Return the (x, y) coordinate for the center point of the cell that contains the specified text.  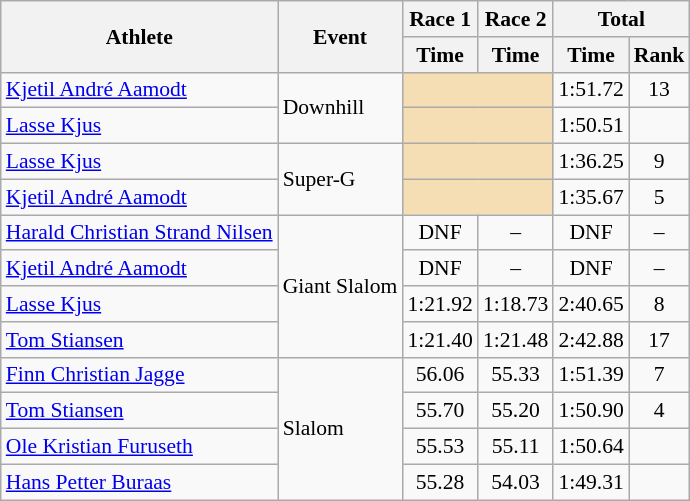
9 (660, 162)
Race 2 (516, 19)
Super-G (340, 180)
1:49.31 (590, 482)
54.03 (516, 482)
1:50.64 (590, 447)
1:21.40 (440, 340)
1:18.73 (516, 304)
1:36.25 (590, 162)
1:51.72 (590, 90)
Finn Christian Jagge (140, 375)
56.06 (440, 375)
55.33 (516, 375)
2:40.65 (590, 304)
17 (660, 340)
Downhill (340, 108)
Giant Slalom (340, 286)
1:50.90 (590, 411)
Rank (660, 55)
Athlete (140, 36)
1:35.67 (590, 197)
Event (340, 36)
1:21.92 (440, 304)
Slalom (340, 428)
7 (660, 375)
Hans Petter Buraas (140, 482)
13 (660, 90)
5 (660, 197)
1:50.51 (590, 126)
55.20 (516, 411)
Race 1 (440, 19)
55.70 (440, 411)
Ole Kristian Furuseth (140, 447)
1:21.48 (516, 340)
4 (660, 411)
55.11 (516, 447)
Total (621, 19)
55.28 (440, 482)
2:42.88 (590, 340)
55.53 (440, 447)
8 (660, 304)
Harald Christian Strand Nilsen (140, 233)
1:51.39 (590, 375)
